Return (x, y) of the center of cell containing provided text 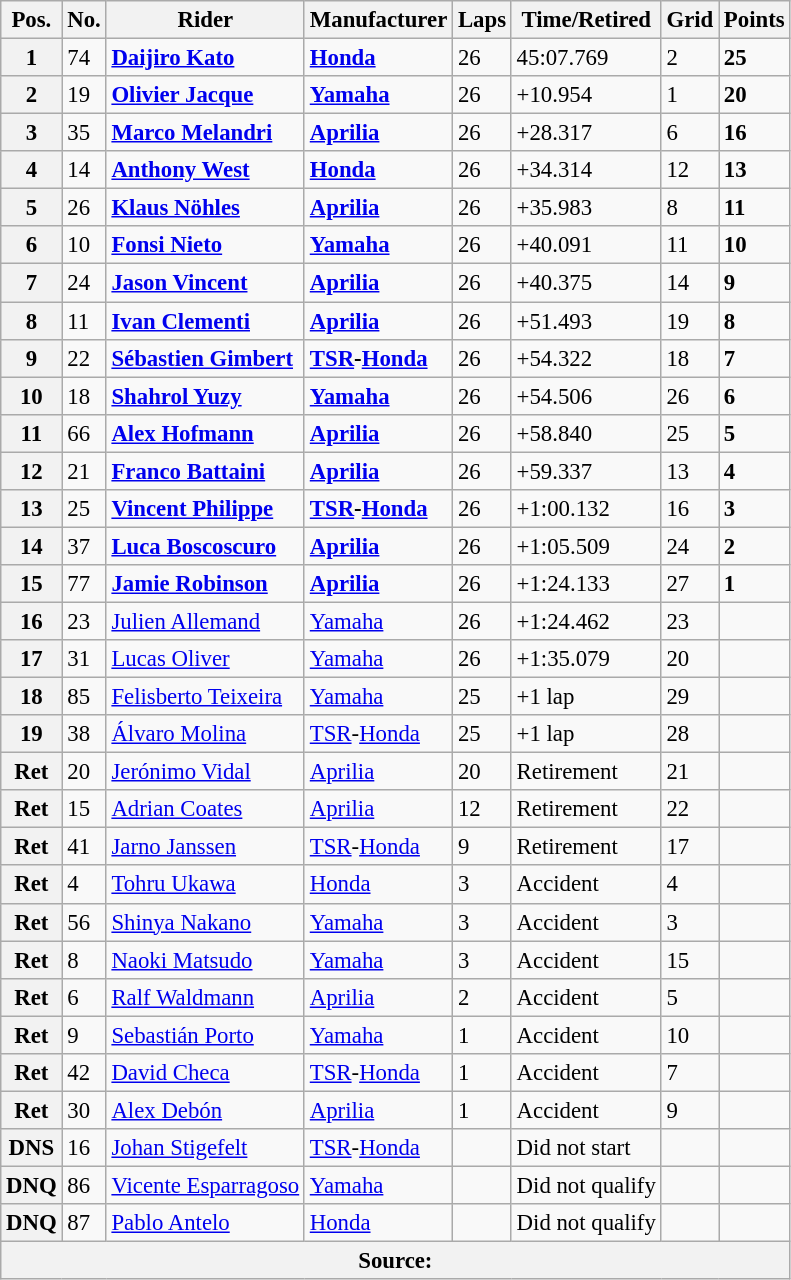
Jason Vincent (205, 283)
Klaus Nöhles (205, 208)
Naoki Matsudo (205, 960)
No. (84, 20)
Points (754, 20)
86 (84, 1185)
Álvaro Molina (205, 734)
Franco Battaini (205, 471)
+40.375 (586, 283)
27 (690, 584)
+58.840 (586, 433)
+1:24.462 (586, 621)
Fonsi Nieto (205, 245)
87 (84, 1223)
28 (690, 734)
Marco Melandri (205, 133)
Ivan Clementi (205, 321)
38 (84, 734)
66 (84, 433)
Vicente Esparragoso (205, 1185)
29 (690, 697)
45:07.769 (586, 58)
30 (84, 1110)
Sébastien Gimbert (205, 358)
Time/Retired (586, 20)
31 (84, 659)
Vincent Philippe (205, 509)
+51.493 (586, 321)
Shahrol Yuzy (205, 396)
74 (84, 58)
Alex Hofmann (205, 433)
41 (84, 847)
Grid (690, 20)
Pos. (32, 20)
Did not start (586, 1148)
Alex Debón (205, 1110)
85 (84, 697)
Source: (396, 1261)
Jamie Robinson (205, 584)
Laps (482, 20)
+40.091 (586, 245)
+34.314 (586, 170)
+1:00.132 (586, 509)
+54.506 (586, 396)
56 (84, 922)
Lucas Oliver (205, 659)
Manufacturer (378, 20)
Pablo Antelo (205, 1223)
Ralf Waldmann (205, 997)
+28.317 (586, 133)
+1:35.079 (586, 659)
+1:05.509 (586, 546)
Luca Boscoscuro (205, 546)
Felisberto Teixeira (205, 697)
77 (84, 584)
Anthony West (205, 170)
Rider (205, 20)
35 (84, 133)
+35.983 (586, 208)
37 (84, 546)
42 (84, 1073)
Johan Stigefelt (205, 1148)
Julien Allemand (205, 621)
Jerónimo Vidal (205, 772)
Daijiro Kato (205, 58)
+10.954 (586, 95)
Shinya Nakano (205, 922)
Adrian Coates (205, 809)
Jarno Janssen (205, 847)
Sebastián Porto (205, 1035)
+54.322 (586, 358)
DNS (32, 1148)
Tohru Ukawa (205, 885)
+59.337 (586, 471)
David Checa (205, 1073)
Olivier Jacque (205, 95)
+1:24.133 (586, 584)
